Search for the cell housing the specified text and yield its (x, y) center coordinate. 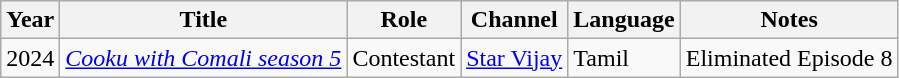
Cooku with Comali season 5 (204, 58)
Contestant (404, 58)
Star Vijay (514, 58)
Title (204, 20)
Tamil (624, 58)
Year (30, 20)
Channel (514, 20)
2024 (30, 58)
Notes (789, 20)
Eliminated Episode 8 (789, 58)
Language (624, 20)
Role (404, 20)
